Output the [x, y] coordinate of the center of the cell containing the given text.  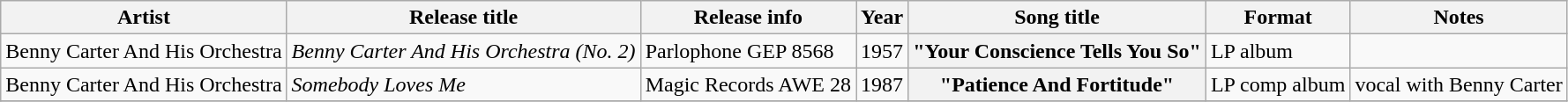
Somebody Loves Me [464, 84]
Notes [1459, 18]
Parlophone GEP 8568 [748, 51]
Magic Records AWE 28 [748, 84]
Benny Carter And His Orchestra (No. 2) [464, 51]
Artist [144, 18]
vocal with Benny Carter [1459, 84]
1987 [882, 84]
Song title [1057, 18]
Year [882, 18]
LP album [1278, 51]
Release info [748, 18]
"Patience And Fortitude" [1057, 84]
Format [1278, 18]
LP comp album [1278, 84]
Release title [464, 18]
"Your Conscience Tells You So" [1057, 51]
1957 [882, 51]
